From the cell containing the given text, extract its center point as [X, Y] coordinate. 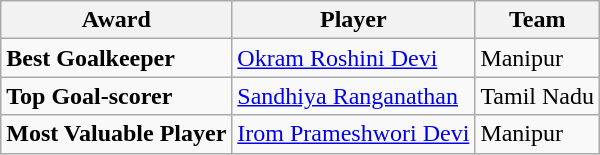
Award [116, 20]
Most Valuable Player [116, 134]
Player [354, 20]
Best Goalkeeper [116, 58]
Sandhiya Ranganathan [354, 96]
Okram Roshini Devi [354, 58]
Top Goal-scorer [116, 96]
Tamil Nadu [538, 96]
Team [538, 20]
Irom Prameshwori Devi [354, 134]
